Return the (X, Y) coordinate for the center point of the cell that contains the specified text.  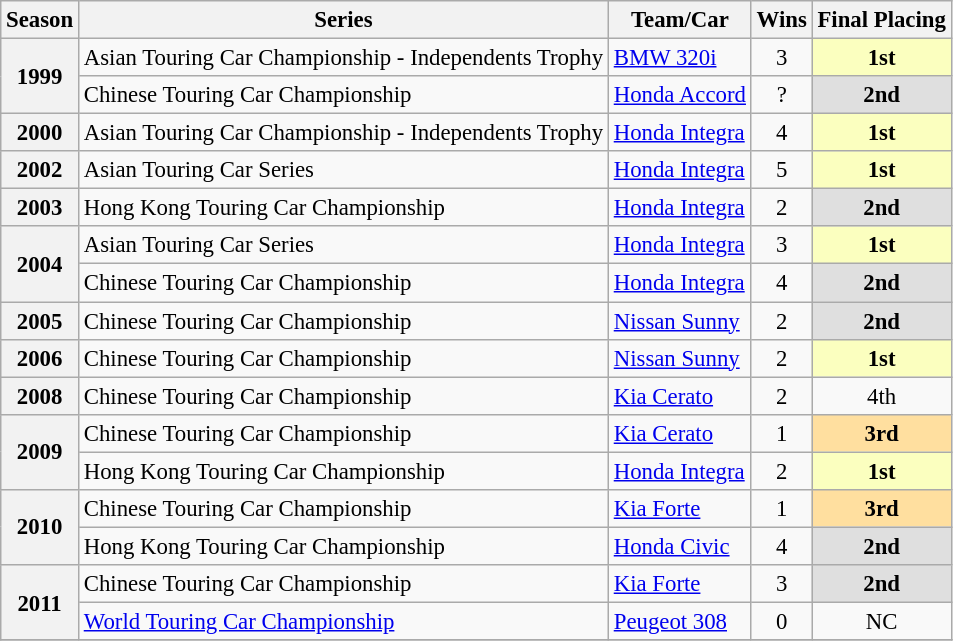
2010 (40, 528)
2009 (40, 452)
0 (782, 621)
2003 (40, 208)
2011 (40, 602)
Peugeot 308 (680, 621)
Final Placing (882, 20)
Honda Accord (680, 95)
NC (882, 621)
2002 (40, 170)
2000 (40, 133)
World Touring Car Championship (343, 621)
1999 (40, 76)
Team/Car (680, 20)
5 (782, 170)
Wins (782, 20)
2008 (40, 396)
4th (882, 396)
2006 (40, 358)
? (782, 95)
2005 (40, 321)
Honda Civic (680, 546)
2004 (40, 264)
Series (343, 20)
Season (40, 20)
BMW 320i (680, 58)
